Determine the [x, y] coordinate at the center of the cell enclosing the given text.  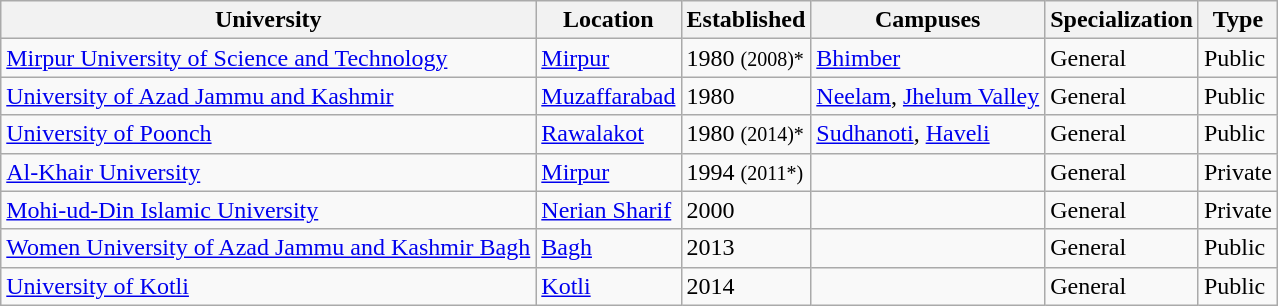
Bagh [608, 248]
1994 (2011*) [746, 172]
University [268, 20]
2014 [746, 286]
Kotli [608, 286]
Location [608, 20]
Type [1238, 20]
Mirpur University of Science and Technology [268, 58]
Rawalakot [608, 134]
Muzaffarabad [608, 96]
Neelam, Jhelum Valley [928, 96]
University of Poonch [268, 134]
Women University of Azad Jammu and Kashmir Bagh [268, 248]
Nerian Sharif [608, 210]
Campuses [928, 20]
Sudhanoti, Haveli [928, 134]
University of Kotli [268, 286]
2000 [746, 210]
2013 [746, 248]
University of Azad Jammu and Kashmir [268, 96]
Mohi-ud-Din Islamic University [268, 210]
Established [746, 20]
1980 (2008)* [746, 58]
1980 (2014)* [746, 134]
Bhimber [928, 58]
Specialization [1122, 20]
1980 [746, 96]
Al-Khair University [268, 172]
